Return [X, Y] of the center of cell containing provided text 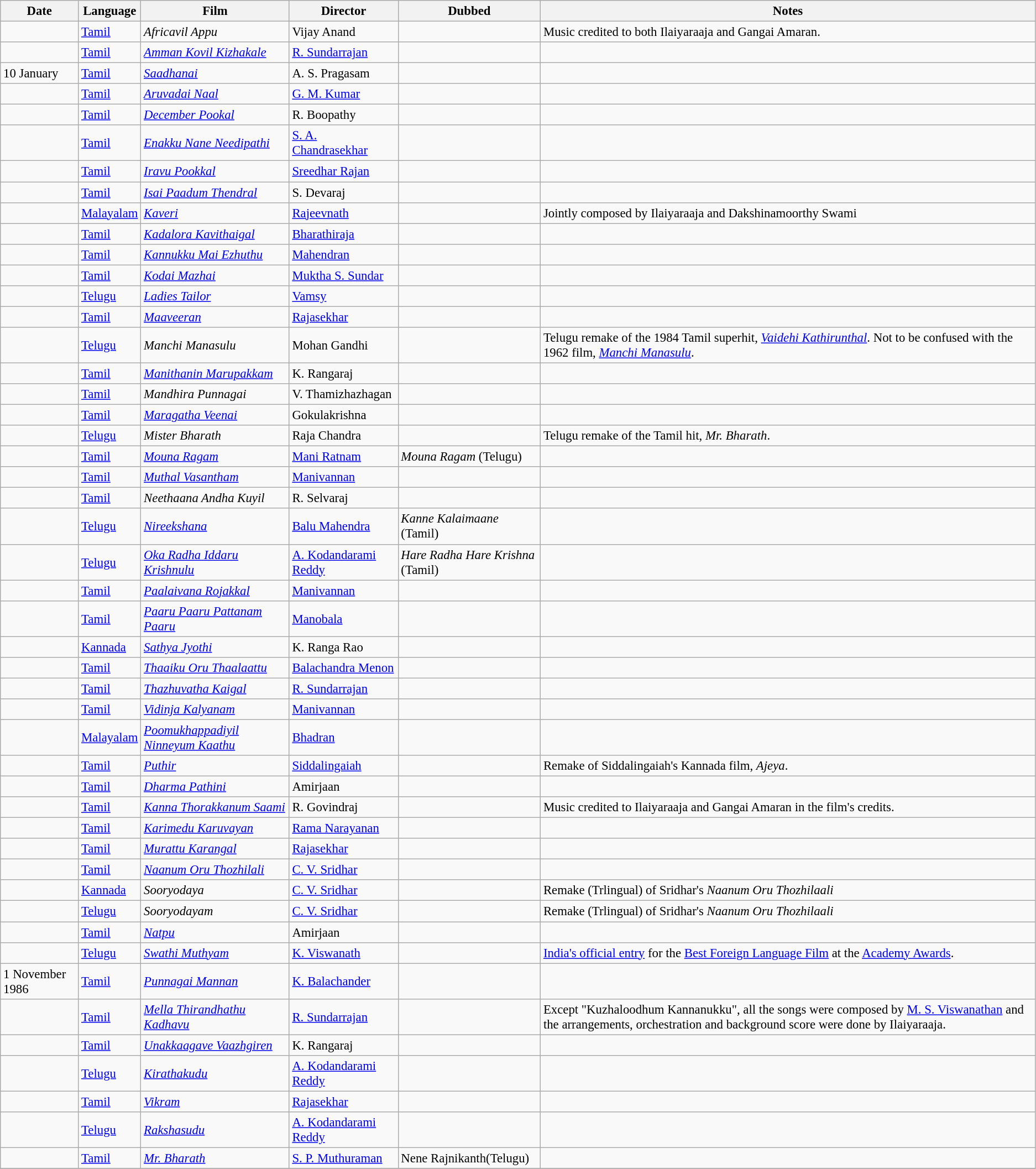
Gokulakrishna [344, 415]
Maaveeran [215, 317]
Remake of Siddalingaiah's Kannada film, Ajeya. [788, 766]
Manithanin Marupakkam [215, 373]
Sooryodayam [215, 911]
Telugu remake of the 1984 Tamil superhit, Vaidehi Kathirunthal. Not to be confused with the 1962 film, Manchi Manasulu. [788, 345]
Rama Narayanan [344, 828]
Iravu Pookkal [215, 171]
Mr. Bharath [215, 1158]
R. Selvaraj [344, 498]
Mani Ratnam [344, 457]
Dubbed [469, 11]
Kirathakudu [215, 1074]
Ladies Tailor [215, 296]
Bharathiraja [344, 234]
Manchi Manasulu [215, 345]
Poomukhappadiyil Ninneyum Kaathu [215, 738]
Murattu Karangal [215, 849]
Paaru Paaru Pattanam Paaru [215, 618]
Film [215, 11]
Kanna Thorakkanum Saami [215, 807]
Muktha S. Sundar [344, 275]
V. Thamizhazhagan [344, 394]
Rakshasudu [215, 1130]
Thaaiku Oru Thaalaattu [215, 668]
Director [344, 11]
Mouna Ragam (Telugu) [469, 457]
Oka Radha Iddaru Krishnulu [215, 562]
Raja Chandra [344, 436]
S. P. Muthuraman [344, 1158]
India's official entry for the Best Foreign Language Film at the Academy Awards. [788, 953]
Mella Thirandhathu Kadhavu [215, 1016]
Neethaana Andha Kuyil [215, 498]
Mohan Gandhi [344, 345]
Vamsy [344, 296]
Unakkaagave Vaazhgiren [215, 1045]
Amman Kovil Kizhakale [215, 53]
Naanum Oru Thozhilali [215, 870]
G. M. Kumar [344, 94]
Kodai Mazhai [215, 275]
Music credited to Ilaiyaraaja and Gangai Amaran in the film's credits. [788, 807]
10 January [40, 74]
K. Viswanath [344, 953]
Sreedhar Rajan [344, 171]
Muthal Vasantham [215, 477]
Paalaivana Rojakkal [215, 591]
Nene Rajnikanth(Telugu) [469, 1158]
Punnagai Mannan [215, 981]
Africavil Appu [215, 32]
Saadhanai [215, 74]
Balachandra Menon [344, 668]
Sathya Jyothi [215, 647]
A. S. Pragasam [344, 74]
Vijay Anand [344, 32]
S. Devaraj [344, 192]
Nireekshana [215, 526]
December Pookal [215, 115]
Kaveri [215, 213]
Isai Paadum Thendral [215, 192]
Kadalora Kavithaigal [215, 234]
Karimedu Karuvayan [215, 828]
Mandhira Punnagai [215, 394]
Vidinja Kalyanam [215, 709]
1 November 1986 [40, 981]
Hare Radha Hare Krishna (Tamil) [469, 562]
Notes [788, 11]
Aruvadai Naal [215, 94]
Language [109, 11]
Kannukku Mai Ezhuthu [215, 254]
K. Balachander [344, 981]
Maragatha Veenai [215, 415]
Siddalingaiah [344, 766]
R. Boopathy [344, 115]
Mouna Ragam [215, 457]
Sooryodaya [215, 891]
Balu Mahendra [344, 526]
K. Ranga Rao [344, 647]
Date [40, 11]
Enakku Nane Needipathi [215, 143]
Natpu [215, 932]
Dharma Pathini [215, 787]
Thazhuvatha Kaigal [215, 688]
Telugu remake of the Tamil hit, Mr. Bharath. [788, 436]
Kanne Kalaimaane (Tamil) [469, 526]
Manobala [344, 618]
Mister Bharath [215, 436]
Mahendran [344, 254]
Puthir [215, 766]
Bhadran [344, 738]
R. Govindraj [344, 807]
Swathi Muthyam [215, 953]
Music credited to both Ilaiyaraaja and Gangai Amaran. [788, 32]
Vikram [215, 1102]
S. A. Chandrasekhar [344, 143]
Rajeevnath [344, 213]
Jointly composed by Ilaiyaraaja and Dakshinamoorthy Swami [788, 213]
